Identify which cell holds the provided text, then report its [X, Y] central coordinate. 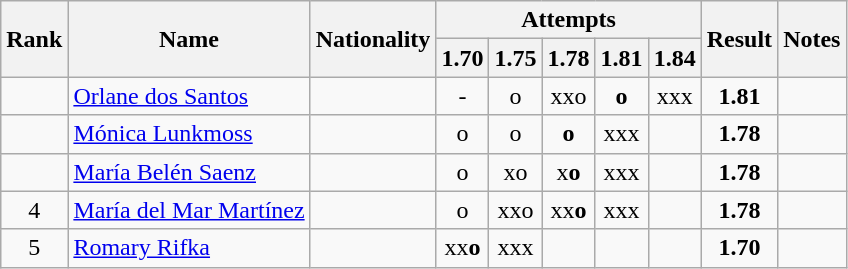
Romary Rifka [189, 248]
5 [34, 248]
Notes [812, 39]
1.84 [674, 58]
Orlane dos Santos [189, 96]
María Belén Saenz [189, 172]
Attempts [568, 20]
4 [34, 210]
María del Mar Martínez [189, 210]
Result [739, 39]
Rank [34, 39]
1.75 [516, 58]
Name [189, 39]
Mónica Lunkmoss [189, 134]
Nationality [373, 39]
- [462, 96]
